Locate the cell with the specified text and output its (X, Y) center coordinate. 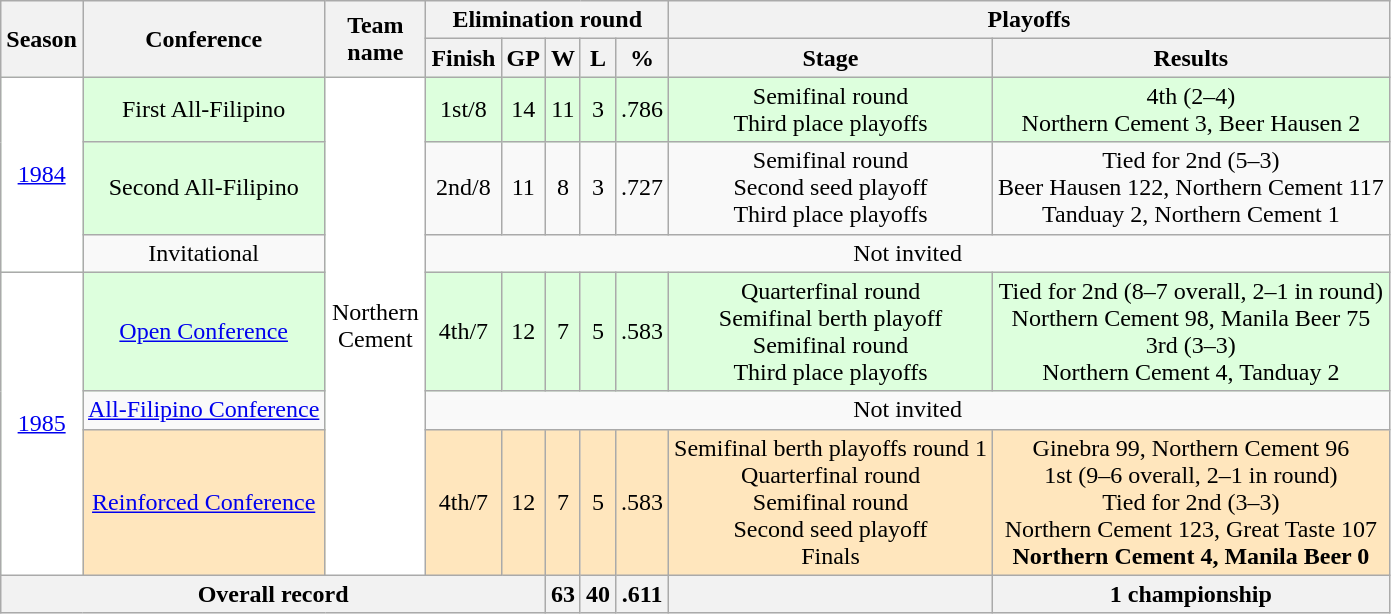
Season (42, 39)
Quarterfinal roundSemifinal berth playoffSemifinal roundThird place playoffs (831, 332)
Semifinal roundSecond seed playoffThird place playoffs (831, 188)
W (562, 58)
Open Conference (203, 332)
L (598, 58)
Reinforced Conference (203, 502)
1st/8 (464, 110)
.786 (642, 110)
14 (523, 110)
Tied for 2nd (8–7 overall, 2–1 in round)Northern Cement 98, Manila Beer 753rd (3–3)Northern Cement 4, Tanduay 2 (1190, 332)
1 championship (1190, 594)
Stage (831, 58)
Second All-Filipino (203, 188)
Invitational (203, 253)
1985 (42, 424)
2nd/8 (464, 188)
First All-Filipino (203, 110)
% (642, 58)
63 (562, 594)
Overall record (274, 594)
GP (523, 58)
Elimination round (548, 20)
Conference (203, 39)
Northern Cement (376, 326)
Semifinal berth playoffs round 1Quarterfinal roundSemifinal roundSecond seed playoffFinals (831, 502)
Semifinal roundThird place playoffs (831, 110)
4th (2–4)Northern Cement 3, Beer Hausen 2 (1190, 110)
Team name (376, 39)
8 (562, 188)
40 (598, 594)
Playoffs (1030, 20)
Finish (464, 58)
1984 (42, 174)
.611 (642, 594)
All-Filipino Conference (203, 410)
.727 (642, 188)
Results (1190, 58)
Ginebra 99, Northern Cement 961st (9–6 overall, 2–1 in round)Tied for 2nd (3–3)Northern Cement 123, Great Taste 107Northern Cement 4, Manila Beer 0 (1190, 502)
Tied for 2nd (5–3)Beer Hausen 122, Northern Cement 117Tanduay 2, Northern Cement 1 (1190, 188)
